Return [X, Y] of the center of cell containing provided text 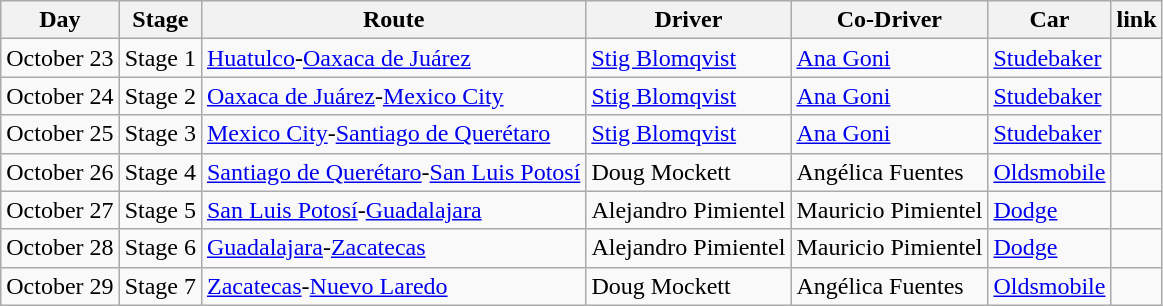
October 23 [60, 58]
Stage 1 [160, 58]
October 24 [60, 96]
San Luis Potosí-Guadalajara [393, 210]
Car [1050, 20]
Stage 4 [160, 172]
Guadalajara-Zacatecas [393, 248]
link [1136, 20]
Day [60, 20]
Mexico City-Santiago de Querétaro [393, 134]
Zacatecas-Nuevo Laredo [393, 286]
Driver [688, 20]
Stage [160, 20]
Stage 5 [160, 210]
Stage 3 [160, 134]
Stage 7 [160, 286]
Oaxaca de Juárez-Mexico City [393, 96]
October 25 [60, 134]
October 29 [60, 286]
Santiago de Querétaro-San Luis Potosí [393, 172]
Route [393, 20]
October 26 [60, 172]
Stage 2 [160, 96]
October 28 [60, 248]
Co-Driver [890, 20]
October 27 [60, 210]
Stage 6 [160, 248]
Huatulco-Oaxaca de Juárez [393, 58]
